Return the (X, Y) coordinate for the center point of the cell that contains the specified text.  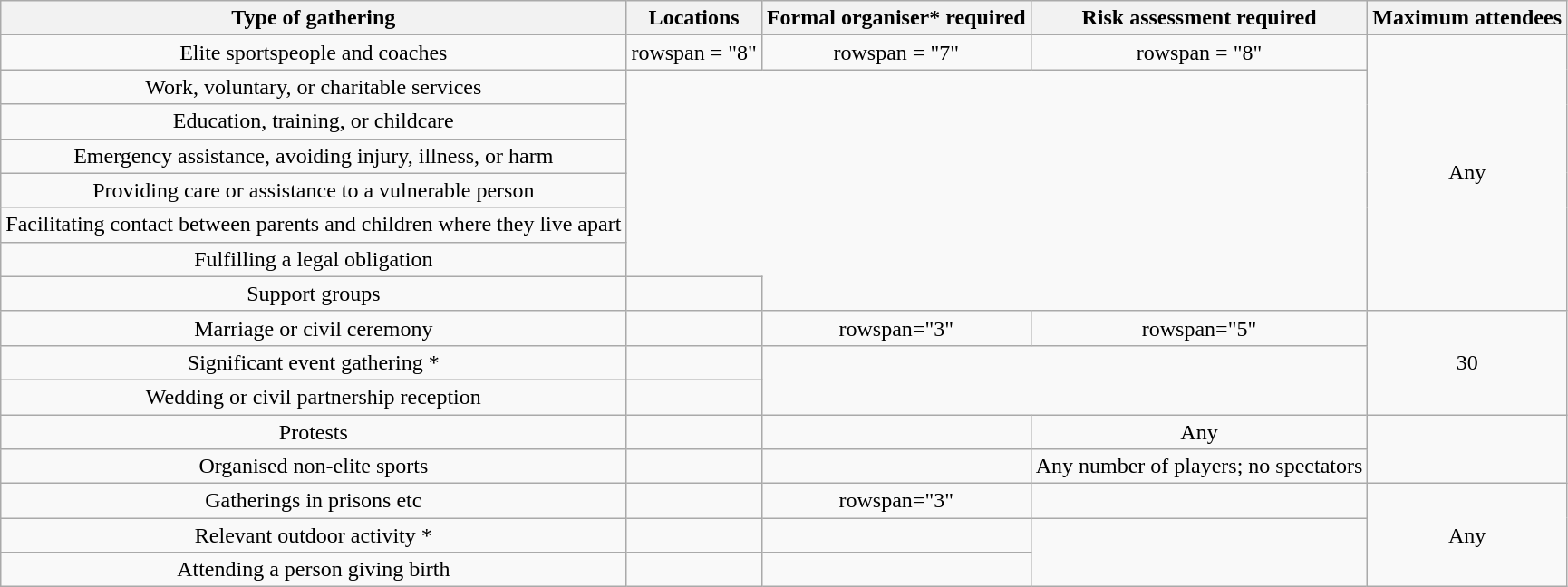
Emergency assistance, avoiding injury, illness, or harm (314, 156)
Locations (694, 18)
Protests (314, 432)
Elite sportspeople and coaches (314, 53)
Type of gathering (314, 18)
Formal organiser* required (895, 18)
Wedding or civil partnership reception (314, 397)
Marriage or civil ceremony (314, 328)
30 (1467, 362)
rowspan="5" (1199, 328)
Providing care or assistance to a vulnerable person (314, 190)
Any number of players; no spectators (1199, 467)
rowspan = "7" (895, 53)
Gatherings in prisons etc (314, 501)
Support groups (314, 293)
Maximum attendees (1467, 18)
Work, voluntary, or charitable services (314, 87)
Organised non-elite sports (314, 467)
Fulfilling a legal obligation (314, 259)
Significant event gathering * (314, 362)
Education, training, or childcare (314, 121)
Relevant outdoor activity * (314, 535)
Attending a person giving birth (314, 570)
Risk assessment required (1199, 18)
Facilitating contact between parents and children where they live apart (314, 225)
